Search for the cell housing the specified text and yield its (X, Y) center coordinate. 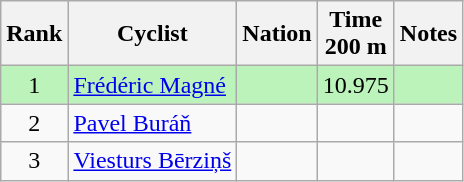
Notes (428, 34)
Cyclist (152, 34)
3 (34, 161)
Time200 m (356, 34)
Pavel Buráň (152, 123)
10.975 (356, 85)
Viesturs Bērziņš (152, 161)
Rank (34, 34)
Nation (277, 34)
Frédéric Magné (152, 85)
1 (34, 85)
2 (34, 123)
